Detect which cell encompasses the target text, then output its (x, y) center coordinate. 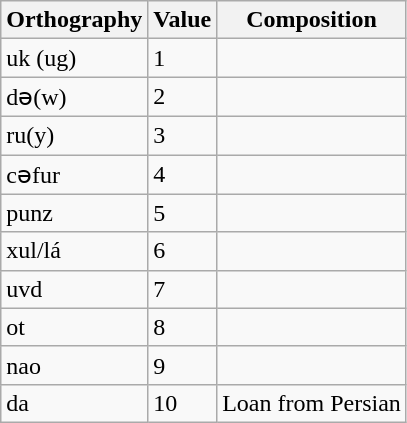
xul/lá (74, 251)
ru(y) (74, 135)
2 (182, 97)
9 (182, 365)
10 (182, 403)
6 (182, 251)
nao (74, 365)
punz (74, 213)
Loan from Persian (312, 403)
1 (182, 58)
3 (182, 135)
Composition (312, 20)
uk (ug) (74, 58)
də(w) (74, 97)
5 (182, 213)
7 (182, 289)
cəfur (74, 174)
Value (182, 20)
ot (74, 327)
uvd (74, 289)
8 (182, 327)
Orthography (74, 20)
4 (182, 174)
da (74, 403)
